Search for the cell housing the specified text and yield its (X, Y) center coordinate. 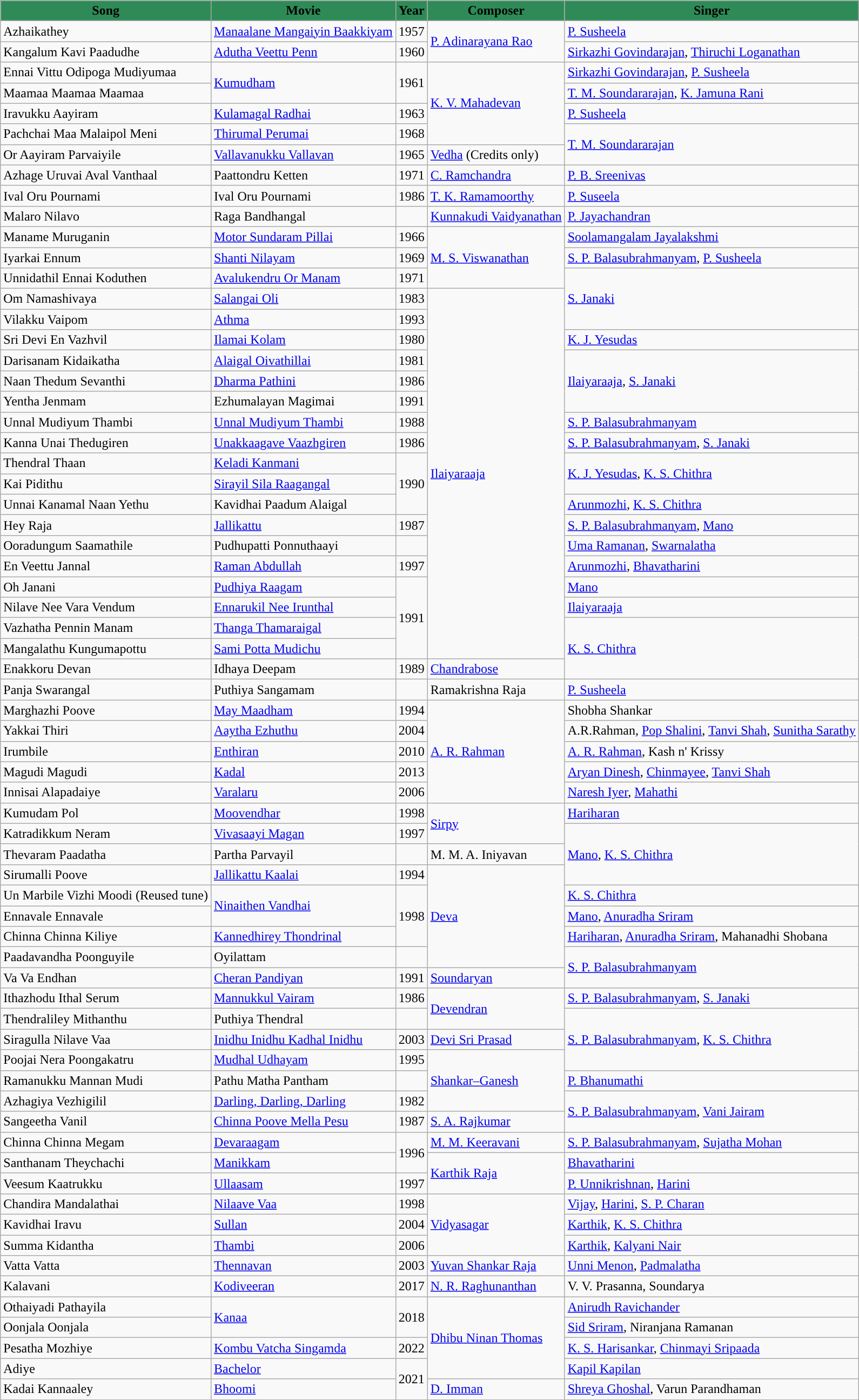
Puthiya Sangamam (304, 690)
Kombu Vatcha Singamda (304, 1348)
Varalaru (304, 792)
Oonjala Oonjala (106, 1328)
Paattondru Ketten (304, 175)
Kumudam Pol (106, 813)
1963 (412, 114)
Om Namashivaya (106, 299)
Naresh Iyer, Mahathi (712, 792)
Poojai Nera Poongakatru (106, 1060)
Azhage Uruvai Aval Vanthaal (106, 175)
Pudhiya Raagam (304, 586)
Kannedhirey Thondrinal (304, 937)
2021 (412, 1379)
Mudhal Udhayam (304, 1060)
Soolamangalam Jayalakshmi (712, 237)
1960 (412, 52)
Chinna Poove Mella Pesu (304, 1122)
Mannukkul Vairam (304, 998)
Jallikattu (304, 525)
Motor Sundaram Pillai (304, 237)
Kadai Kannaaley (106, 1389)
Chinna Chinna Kiliye (106, 937)
A. R. Rahman (496, 751)
Mangalathu Kungumapottu (106, 649)
1961 (412, 83)
Darisanam Kidaikatha (106, 361)
D. Imman (496, 1389)
Un Marbile Vizhi Moodi (Reused tune) (106, 895)
Santhanam Theychachi (106, 1163)
S. A. Rajkumar (496, 1122)
Sirpy (496, 823)
Ennarukil Nee Irunthal (304, 608)
Vazhatha Pennin Manam (106, 628)
Summa Kidantha (106, 1245)
Enakkoru Devan (106, 669)
Othaiyadi Pathayila (106, 1307)
Song (106, 11)
Vijay, Harini, S. P. Charan (712, 1204)
Karthik, K. S. Chithra (712, 1224)
Kanna Unai Thedugiren (106, 443)
Panja Swarangal (106, 690)
K. S. Harisankar, Chinmayi Sripaada (712, 1348)
Chandira Mandalathai (106, 1204)
1982 (412, 1101)
Cheran Pandiyan (304, 978)
Inidhu Inidhu Kadhal Inidhu (304, 1039)
1990 (412, 484)
S. P. Balasubrahmanyam, P. Susheela (712, 258)
Innisai Alapadaiye (106, 792)
Nilave Nee Vara Vendum (106, 608)
Malaro Nilavo (106, 216)
Soundaryan (496, 978)
Ramanukku Mannan Mudi (106, 1081)
Kapil Kapilan (712, 1369)
Iravukku Aayiram (106, 114)
Yentha Jenmam (106, 402)
K. J. Yesudas, K. S. Chithra (712, 474)
1957 (412, 31)
1980 (412, 340)
Adutha Veettu Penn (304, 52)
Hariharan (712, 813)
Jallikattu Kaalai (304, 875)
Aryan Dinesh, Chinmayee, Tanvi Shah (712, 772)
Deva (496, 916)
Vivasaayi Magan (304, 834)
T. M. Soundararajan, K. Jamuna Rani (712, 93)
Azhagiya Vezhigilil (106, 1101)
Kalavani (106, 1286)
Mano, Anuradha Sriram (712, 916)
Avalukendru Or Manam (304, 278)
Unnai Kanamal Naan Yethu (106, 504)
Sirayil Sila Raagangal (304, 484)
M. M. A. Iniyavan (496, 854)
Unakkaagave Vaazhgiren (304, 443)
S. P. Balasubrahmanyam, Vani Jairam (712, 1111)
P. Unnikrishnan, Harini (712, 1183)
2018 (412, 1317)
Vilakku Vaipom (106, 319)
Karthik Raja (496, 1173)
Enthiran (304, 751)
Pathu Matha Pantham (304, 1081)
T. K. Ramamoorthy (496, 196)
May Maadham (304, 710)
Oh Janani (106, 586)
Thendral Thaan (106, 463)
Ramakrishna Raja (496, 690)
P. Jayachandran (712, 216)
Puthiya Thendral (304, 1019)
A.R.Rahman, Pop Shalini, Tanvi Shah, Sunitha Sarathy (712, 731)
Sid Sriram, Niranjana Ramanan (712, 1328)
Ninaithen Vandhai (304, 905)
Salangai Oli (304, 299)
Dhibu Ninan Thomas (496, 1338)
Yuvan Shankar Raja (496, 1266)
2022 (412, 1348)
Thirumal Perumai (304, 134)
Bhavatharini (712, 1163)
Maamaa Maamaa Maamaa (106, 93)
Veesum Kaatrukku (106, 1183)
P. Bhanumathi (712, 1081)
2013 (412, 772)
Composer (496, 11)
Anirudh Ravichander (712, 1307)
Unni Menon, Padmalatha (712, 1266)
Nilaave Vaa (304, 1204)
Kadal (304, 772)
1993 (412, 319)
S. P. Balasubrahmanyam, K. S. Chithra (712, 1039)
Iyarkai Ennum (106, 258)
Maname Muruganin (106, 237)
M. S. Viswanathan (496, 257)
Thambi (304, 1245)
Sullan (304, 1224)
Moovendhar (304, 813)
Irumbile (106, 751)
Kodiveeran (304, 1286)
Pesatha Mozhiye (106, 1348)
Arunmozhi, K. S. Chithra (712, 504)
P. B. Sreenivas (712, 175)
Vatta Vatta (106, 1266)
Idhaya Deepam (304, 669)
En Veettu Jannal (106, 566)
Kumudham (304, 83)
Athma (304, 319)
Sami Potta Mudichu (304, 649)
Shobha Shankar (712, 710)
2010 (412, 751)
Or Aayiram Parvaiyile (106, 155)
Azhaikathey (106, 31)
Partha Parvayil (304, 854)
Keladi Kanmani (304, 463)
Thennavan (304, 1266)
1969 (412, 258)
P. Suseela (712, 196)
Shanti Nilayam (304, 258)
S. P. Balasubrahmanyam, Mano (712, 525)
Kunnakudi Vaidyanathan (496, 216)
1965 (412, 155)
Raman Abdullah (304, 566)
Katradikkum Neram (106, 834)
Year (412, 11)
P. Adinarayana Rao (496, 42)
Hey Raja (106, 525)
Thevaram Paadatha (106, 854)
Aaytha Ezhuthu (304, 731)
Ooradungum Saamathile (106, 545)
Mano, K. S. Chithra (712, 854)
Shreya Ghoshal, Varun Parandhaman (712, 1389)
Shankar–Ganesh (496, 1081)
T. M. Soundararajan (712, 144)
Kavidhai Paadum Alaigal (304, 504)
Bhoomi (304, 1389)
1966 (412, 237)
A. R. Rahman, Kash n' Krissy (712, 751)
Adiye (106, 1369)
Kavidhai Iravu (106, 1224)
Unnidathil Ennai Koduthen (106, 278)
S. Janaki (712, 299)
Sirkazhi Govindarajan, P. Susheela (712, 72)
Vedha (Credits only) (496, 155)
K. J. Yesudas (712, 340)
Hariharan, Anuradha Sriram, Mahanadhi Shobana (712, 937)
Thendraliley Mithanthu (106, 1019)
Devaraagam (304, 1142)
Siragulla Nilave Vaa (106, 1039)
Vallavanukku Vallavan (304, 155)
Chinna Chinna Megam (106, 1142)
Bachelor (304, 1369)
Raga Bandhangal (304, 216)
Ilamai Kolam (304, 340)
Oyilattam (304, 957)
Yakkai Thiri (106, 731)
Sirumalli Poove (106, 875)
Vidyasagar (496, 1224)
Karthik, Kalyani Nair (712, 1245)
2017 (412, 1286)
1995 (412, 1060)
Singer (712, 11)
1968 (412, 134)
Kulamagal Radhai (304, 114)
Sirkazhi Govindarajan, Thiruchi Loganathan (712, 52)
Devi Sri Prasad (496, 1039)
K. V. Mahadevan (496, 103)
1989 (412, 669)
Manaalane Mangaiyin Baakkiyam (304, 31)
Devendran (496, 1009)
Magudi Magudi (106, 772)
Naan Thedum Sevanthi (106, 381)
Kai Pidithu (106, 484)
Pudhupatti Ponnuthaayi (304, 545)
Sri Devi En Vazhvil (106, 340)
Kanaa (304, 1317)
Ullaasam (304, 1183)
Ennai Vittu Odipoga Mudiyumaa (106, 72)
C. Ramchandra (496, 175)
Sangeetha Vanil (106, 1122)
Ithazhodu Ithal Serum (106, 998)
Pachchai Maa Malaipol Meni (106, 134)
Darling, Darling, Darling (304, 1101)
Alaigal Oivathillai (304, 361)
Ennavale Ennavale (106, 916)
Ezhumalayan Magimai (304, 402)
N. R. Raghunanthan (496, 1286)
1981 (412, 361)
Chandrabose (496, 669)
Va Va Endhan (106, 978)
Arunmozhi, Bhavatharini (712, 566)
Thanga Thamaraigal (304, 628)
M. M. Keeravani (496, 1142)
Mano (712, 586)
S. P. Balasubrahmanyam, Sujatha Mohan (712, 1142)
1996 (412, 1152)
Dharma Pathini (304, 381)
V. V. Prasanna, Soundarya (712, 1286)
1988 (412, 422)
Ilaiyaraaja, S. Janaki (712, 381)
1983 (412, 299)
Kangalum Kavi Paadudhe (106, 52)
Movie (304, 11)
Marghazhi Poove (106, 710)
Manikkam (304, 1163)
Paadavandha Poonguyile (106, 957)
Uma Ramanan, Swarnalatha (712, 545)
